Locate the cell with the specified text and output its (x, y) center coordinate. 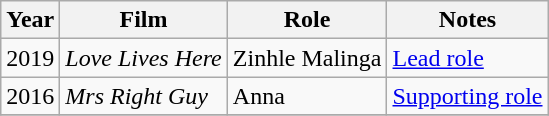
2019 (30, 58)
Anna (307, 96)
Zinhle Malinga (307, 58)
Year (30, 20)
Role (307, 20)
Lead role (468, 58)
Film (144, 20)
Supporting role (468, 96)
Love Lives Here (144, 58)
Mrs Right Guy (144, 96)
Notes (468, 20)
2016 (30, 96)
